Capture the cell that displays the provided text and extract its [x, y] central coordinate. 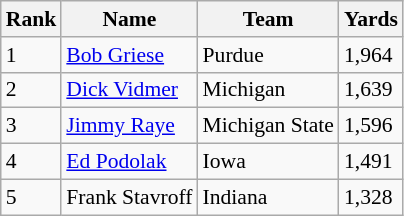
4 [32, 162]
Rank [32, 19]
Purdue [268, 55]
Yards [371, 19]
1,328 [371, 197]
Michigan [268, 90]
Name [129, 19]
Bob Griese [129, 55]
1,964 [371, 55]
Frank Stavroff [129, 197]
1,639 [371, 90]
Iowa [268, 162]
2 [32, 90]
Jimmy Raye [129, 126]
Michigan State [268, 126]
1 [32, 55]
Dick Vidmer [129, 90]
1,491 [371, 162]
3 [32, 126]
5 [32, 197]
Indiana [268, 197]
Ed Podolak [129, 162]
1,596 [371, 126]
Team [268, 19]
